From the cell containing the given text, extract its center point as [X, Y] coordinate. 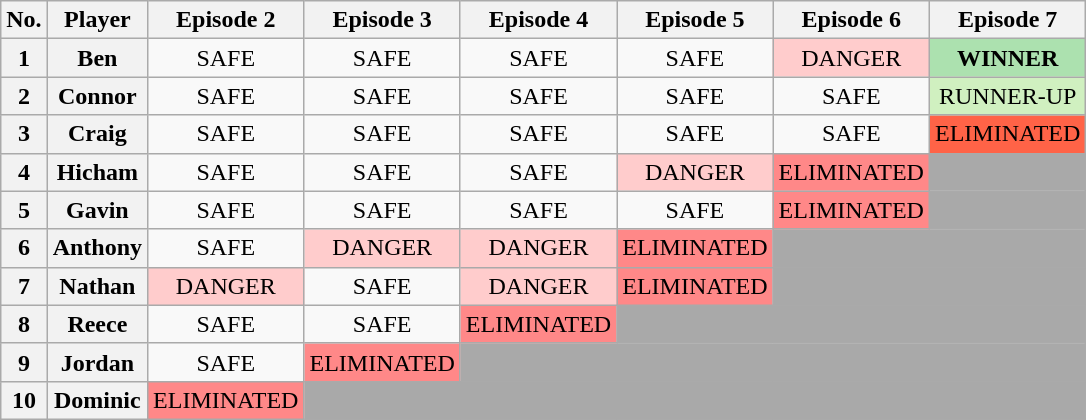
Episode 7 [1007, 20]
6 [24, 248]
2 [24, 96]
Episode 5 [695, 20]
Jordan [97, 362]
Craig [97, 134]
Dominic [97, 400]
1 [24, 58]
Episode 3 [382, 20]
Player [97, 20]
WINNER [1007, 58]
Gavin [97, 210]
8 [24, 324]
Hicham [97, 172]
9 [24, 362]
3 [24, 134]
Nathan [97, 286]
7 [24, 286]
Reece [97, 324]
5 [24, 210]
No. [24, 20]
4 [24, 172]
Episode 4 [538, 20]
Episode 6 [851, 20]
10 [24, 400]
Ben [97, 58]
Anthony [97, 248]
RUNNER-UP [1007, 96]
Connor [97, 96]
Episode 2 [226, 20]
